Locate the cell with the specified text and output its (x, y) center coordinate. 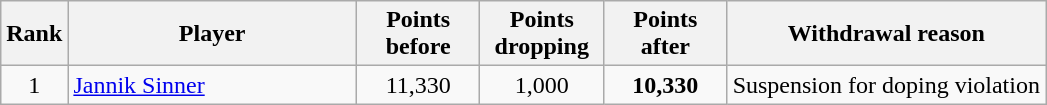
Player (212, 34)
Points before (418, 34)
Jannik Sinner (212, 85)
Points dropping (542, 34)
1 (34, 85)
Rank (34, 34)
Withdrawal reason (886, 34)
11,330 (418, 85)
Suspension for doping violation (886, 85)
1,000 (542, 85)
10,330 (666, 85)
Points after (666, 34)
